Scan for the cell matching the given text and deliver its (x, y) coordinate at center. 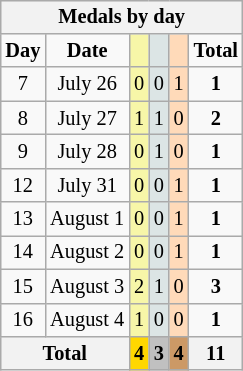
August 2 (87, 253)
Medals by day (121, 17)
13 (22, 219)
16 (22, 320)
July 27 (87, 118)
9 (22, 152)
August 3 (87, 286)
14 (22, 253)
12 (22, 185)
July 28 (87, 152)
Date (87, 51)
11 (216, 354)
August 4 (87, 320)
Day (22, 51)
7 (22, 84)
8 (22, 118)
July 26 (87, 84)
15 (22, 286)
July 31 (87, 185)
August 1 (87, 219)
